Return (X, Y) of the center of cell containing provided text 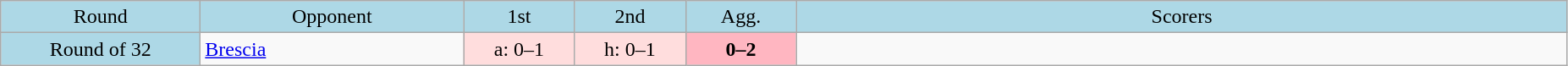
Round of 32 (101, 49)
Scorers (1181, 17)
1st (520, 17)
Round (101, 17)
Brescia (332, 49)
Opponent (332, 17)
a: 0–1 (520, 49)
2nd (630, 17)
Agg. (741, 17)
h: 0–1 (630, 49)
0–2 (741, 49)
